Determine the [x, y] coordinate at the center of the cell enclosing the given text.  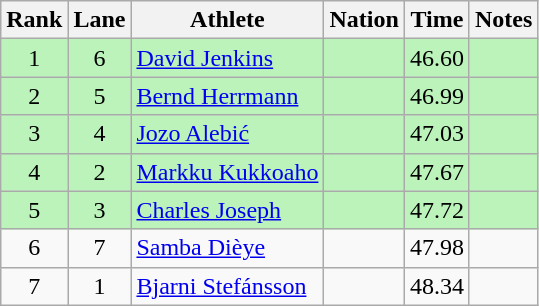
Charles Joseph [228, 210]
46.60 [436, 58]
Athlete [228, 20]
Time [436, 20]
Rank [34, 20]
Jozo Alebić [228, 134]
47.98 [436, 248]
Bjarni Stefánsson [228, 286]
Nation [364, 20]
Bernd Herrmann [228, 96]
48.34 [436, 286]
47.03 [436, 134]
David Jenkins [228, 58]
46.99 [436, 96]
Notes [503, 20]
Markku Kukkoaho [228, 172]
47.72 [436, 210]
Samba Dièye [228, 248]
47.67 [436, 172]
Lane [100, 20]
